Search for the cell housing the specified text and yield its (X, Y) center coordinate. 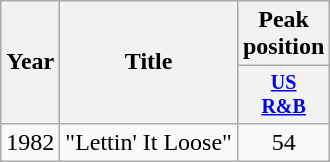
1982 (30, 142)
USR&B (283, 94)
Year (30, 62)
Title (149, 62)
54 (283, 142)
"Lettin' It Loose" (149, 142)
Peak position (283, 34)
